Return the [X, Y] coordinate for the center point of the cell that contains the specified text.  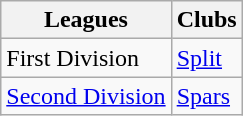
First Division [86, 58]
Clubs [206, 20]
Split [206, 58]
Second Division [86, 96]
Leagues [86, 20]
Spars [206, 96]
